From the cell containing the given text, extract its center point as (X, Y) coordinate. 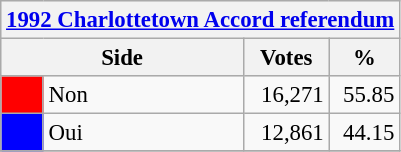
12,861 (286, 133)
Oui (143, 133)
Votes (286, 58)
44.15 (364, 133)
% (364, 58)
Side (122, 58)
55.85 (364, 95)
Non (143, 95)
16,271 (286, 95)
1992 Charlottetown Accord referendum (200, 20)
